For the text-containing cell, return its midpoint in (X, Y) coordinate format. 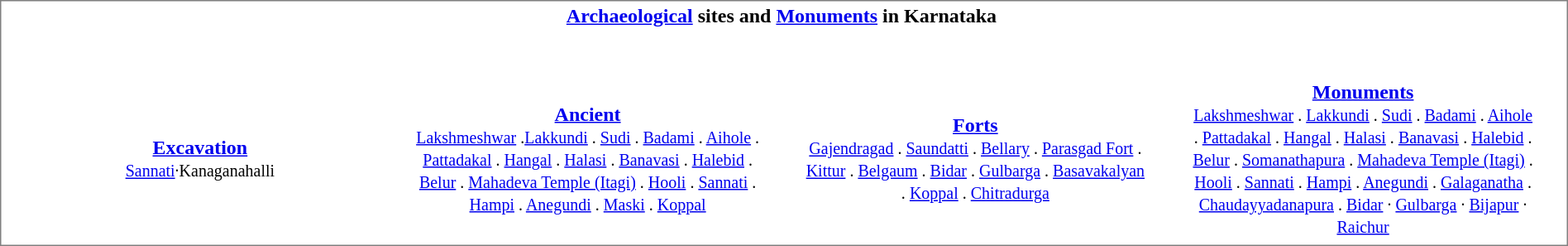
Excavation Sannati·Kanaganahalli (200, 147)
Archaeological sites and Monuments in Karnataka (781, 16)
Forts Gajendragad . Saundatti . Bellary . Parasgad Fort . Kittur . Belgaum . Bidar . Gulbarga . Basavakalyan . Koppal . Chitradurga (975, 147)
